Search for the cell housing the specified text and yield its (X, Y) center coordinate. 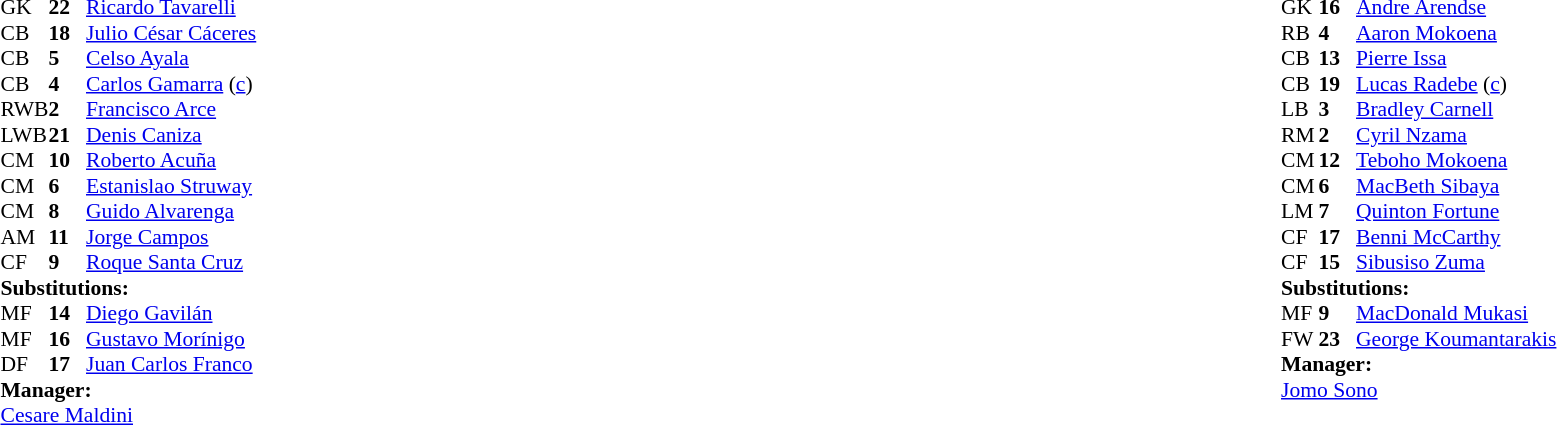
LB (1300, 109)
3 (1338, 109)
15 (1338, 263)
Benni McCarthy (1456, 237)
AM (24, 237)
16 (67, 339)
Sibusiso Zuma (1456, 263)
Quinton Fortune (1456, 211)
Gustavo Morínigo (171, 339)
21 (67, 135)
LM (1300, 211)
Aaron Mokoena (1456, 33)
Estanislao Struway (171, 186)
Jorge Campos (171, 237)
DF (24, 365)
Julio César Cáceres (171, 33)
Diego Gavilán (171, 313)
Pierre Issa (1456, 59)
George Koumantarakis (1456, 339)
14 (67, 313)
RWB (24, 109)
23 (1338, 339)
12 (1338, 161)
Carlos Gamarra (c) (171, 84)
RM (1300, 135)
11 (67, 237)
Bradley Carnell (1456, 109)
5 (67, 59)
Denis Caniza (171, 135)
Celso Ayala (171, 59)
Jomo Sono (1418, 390)
Cyril Nzama (1456, 135)
RB (1300, 33)
MacBeth Sibaya (1456, 186)
Roberto Acuña (171, 161)
Lucas Radebe (c) (1456, 84)
19 (1338, 84)
LWB (24, 135)
7 (1338, 211)
13 (1338, 59)
FW (1300, 339)
Teboho Mokoena (1456, 161)
8 (67, 211)
Roque Santa Cruz (171, 263)
10 (67, 161)
Guido Alvarenga (171, 211)
18 (67, 33)
MacDonald Mukasi (1456, 313)
Francisco Arce (171, 109)
Juan Carlos Franco (171, 365)
